Determine the (X, Y) coordinate at the center of the cell enclosing the given text.  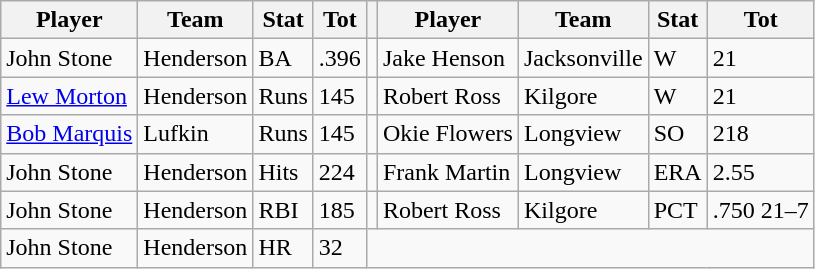
PCT (678, 210)
224 (340, 172)
Jacksonville (583, 58)
.396 (340, 58)
RBI (283, 210)
185 (340, 210)
32 (340, 248)
2.55 (760, 172)
ERA (678, 172)
218 (760, 134)
Bob Marquis (70, 134)
Frank Martin (448, 172)
HR (283, 248)
SO (678, 134)
.750 21–7 (760, 210)
BA (283, 58)
Jake Henson (448, 58)
Okie Flowers (448, 134)
Lufkin (196, 134)
Hits (283, 172)
Lew Morton (70, 96)
